Find where the given text appears and provide that cell's center as [x, y] coordinate. 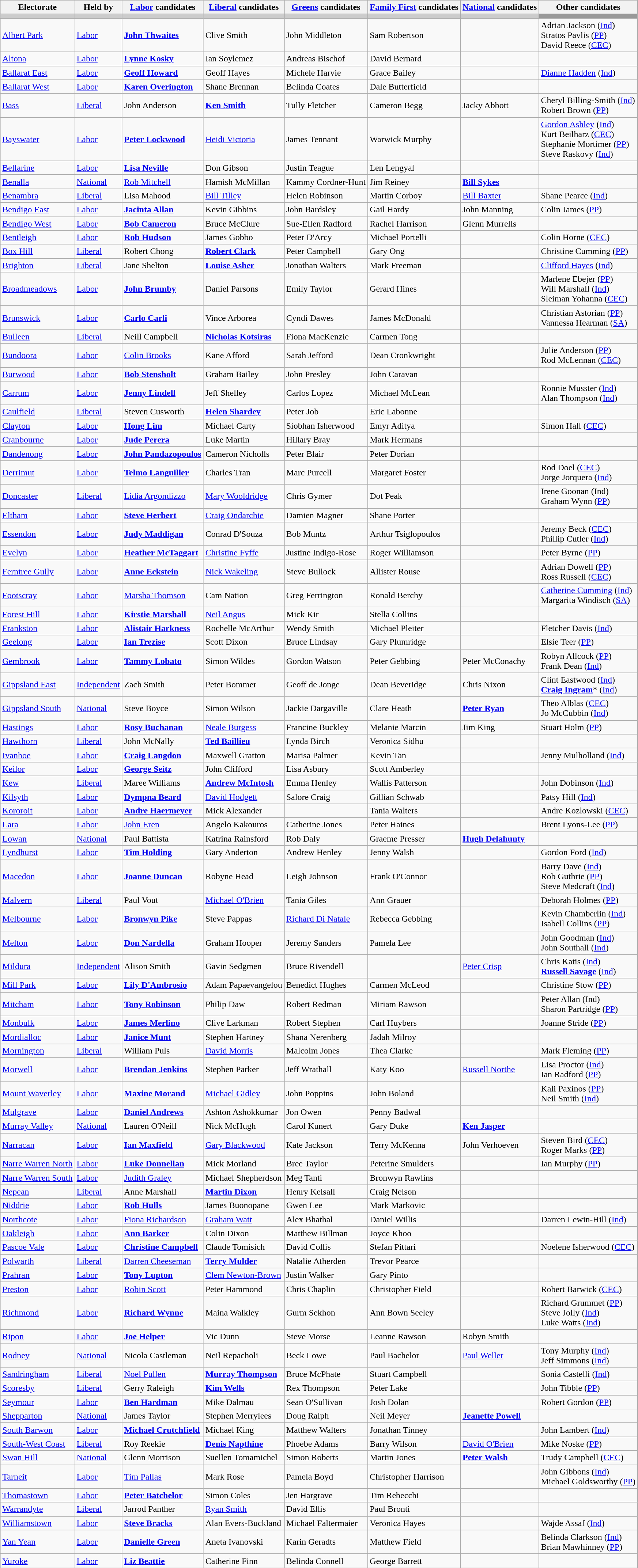
Michele Harvie [326, 73]
Gary Plumridge [414, 642]
Andre Haermeyer [163, 811]
Nick Wakeling [244, 572]
Danielle Green [163, 1542]
Luke Donnellan [163, 1164]
Jeremy Sanders [326, 943]
Robyne Head [244, 876]
Liberal candidates [244, 7]
Polwarth [37, 1261]
Caulfield [37, 412]
Daniel Parsons [244, 289]
Marc Purcell [326, 472]
Jonathan Walters [326, 265]
Tully Fletcher [326, 105]
Steve Bracks [163, 1523]
Bronwyn Rawlins [414, 1178]
Adrian Jackson (Ind) Stratos Pavlis (PP) David Reece (CEC) [588, 35]
Robert Redman [326, 1004]
Clive Smith [244, 35]
Paul Battista [163, 839]
Clint Eastwood (Ind) Craig Ingram* (Ind) [588, 685]
Wendy Smith [326, 628]
Jim Reiney [414, 182]
Preston [37, 1289]
Benedict Hughes [326, 985]
Lisa Proctor (Ind) Ian Radford (PP) [588, 1069]
Mick Alexander [244, 811]
Mill Park [37, 985]
Tania Walters [414, 811]
Clayton [37, 426]
Peter Allan (Ind) Sharon Partridge (PP) [588, 1004]
Sue-Ellen Radford [326, 223]
Michael Carty [244, 426]
Broadmeadows [37, 289]
Gary Anderton [244, 853]
Matthew Billman [326, 1233]
Maxwell Gratton [244, 755]
Graham Hooper [244, 943]
Daniel Willis [414, 1219]
Sarah Jefford [326, 355]
Steve Bullock [326, 572]
Peter Job [326, 412]
Emily Taylor [326, 289]
Hong Lim [163, 426]
Altona [37, 59]
Prahran [37, 1275]
Glenn Murrells [499, 223]
Gerard Hines [414, 289]
Hastings [37, 727]
Mary Wooldridge [244, 496]
Glenn Morrison [163, 1458]
Ballarat East [37, 73]
Cyndi Dawes [326, 318]
Joanne Duncan [163, 876]
Jen Hargrave [326, 1495]
Shane Brennan [244, 87]
Bronwyn Pike [163, 919]
Leanne Rawson [414, 1336]
Peter Hammond [244, 1289]
Cameron Begg [414, 105]
Christine Campbell [163, 1247]
Gary Pinto [414, 1275]
Peter Walsh [499, 1458]
Rob Hulls [163, 1206]
Labor candidates [163, 7]
David Morris [244, 1051]
Vic Dunn [244, 1336]
Doug Ralph [326, 1416]
Mornington [37, 1051]
Bulleen [37, 337]
South Barwon [37, 1430]
Robert Gordon (PP) [588, 1402]
Jackie Dargaville [326, 708]
Dean Beveridge [414, 685]
Joe Helper [163, 1336]
Peter Batchelor [163, 1495]
John Manning [499, 209]
Elsie Teer (PP) [588, 642]
David Ellis [326, 1509]
Richmond [37, 1313]
Bruce Rivendell [326, 966]
John Goodman (Ind) John Southall (Ind) [588, 943]
Sam Robertson [414, 35]
Jane Shelton [163, 265]
Greens candidates [326, 7]
Benambra [37, 195]
Ivanhoe [37, 755]
Chris Nixon [499, 685]
Rochelle McArthur [244, 628]
James Gobbo [244, 238]
Jarrod Panther [163, 1509]
Siobhan Isherwood [326, 426]
Mark Fleming (PP) [588, 1051]
Karen Overington [163, 87]
Jim King [499, 727]
Belinda Coates [326, 87]
Tim Rebecchi [414, 1495]
John Caravan [414, 374]
Graham Bailey [244, 374]
Kilsyth [37, 797]
Craig Ondarchie [244, 515]
John Dobinson (Ind) [588, 783]
Emyr Aditya [414, 426]
Mitcham [37, 1004]
Jeanette Powell [499, 1416]
Kevin Chamberlin (Ind) Isabell Collins (PP) [588, 919]
Sean O'Sullivan [326, 1402]
Russell Northe [499, 1069]
Craig Langdon [163, 755]
Nicholas Kotsiras [244, 337]
John Bardsley [326, 209]
Gwen Lee [326, 1206]
Richard Di Natale [326, 919]
Ronald Berchy [414, 596]
John Boland [414, 1093]
Kate Jackson [326, 1145]
Robert Clark [244, 251]
Shana Nerenberg [326, 1037]
Fletcher Davis (Ind) [588, 628]
Leigh Johnson [326, 876]
Barry Dave (Ind) Rob Guthrie (PP) Steve Medcraft (Ind) [588, 876]
Bill Baxter [499, 195]
Joyce Khoo [414, 1233]
Bill Sykes [499, 182]
Allister Rouse [414, 572]
Nicola Castleman [163, 1355]
Narracan [37, 1145]
Peter Bommer [244, 685]
Maina Walkley [244, 1313]
Brunswick [37, 318]
Catherine Finn [244, 1561]
Miriam Rawson [414, 1004]
Aneta Ivanovski [244, 1542]
Ronnie Musster (Ind) Alan Thompson (Ind) [588, 393]
John Clifford [244, 769]
Sandringham [37, 1374]
Jon Owen [326, 1112]
Christopher Harrison [414, 1476]
Rod Doel (CEC) Jorge Jorquera (Ind) [588, 472]
Dale Butterfield [414, 87]
Frankston [37, 628]
Warrandyte [37, 1509]
Peter Dorian [414, 453]
Mildura [37, 966]
Jeff Shelley [244, 393]
Mick Kir [326, 614]
Tim Holding [163, 853]
Lauren O'Neill [163, 1126]
Nepean [37, 1192]
John Middleton [326, 35]
James McDonald [414, 318]
Trevor Pearce [414, 1261]
Mark Hermans [414, 440]
Dandenong [37, 453]
Michael Shepherdson [244, 1178]
Malcolm Jones [326, 1051]
Gembrook [37, 661]
Katy Koo [414, 1069]
Andrew Henley [326, 853]
Len Lengyal [414, 168]
Adam Papaevangelou [244, 985]
Burwood [37, 374]
Forest Hill [37, 614]
Derrimut [37, 472]
David Collis [326, 1247]
Louise Asher [244, 265]
Graeme Presser [414, 839]
Geelong [37, 642]
Rob Hudson [163, 238]
Catherine Jones [326, 825]
Neil Repacholi [244, 1355]
Alan Evers-Buckland [244, 1523]
Craig Nelson [414, 1192]
Ryan Smith [244, 1509]
Christine Fyffe [244, 553]
Cranbourne [37, 440]
Jonathan Tinney [414, 1430]
Wajde Assaf (Ind) [588, 1523]
Gordon Ford (Ind) [588, 853]
Michael McLean [414, 393]
Peter Lockwood [163, 139]
Brent Lyons-Lee (PP) [588, 825]
Lidia Argondizzo [163, 496]
Anne Eckstein [163, 572]
Judy Maddigan [163, 534]
Stephen Hartney [244, 1037]
Alistair Harkness [163, 628]
Bendigo West [37, 223]
Michael Pleiter [414, 628]
Chris Gymer [326, 496]
Irene Goonan (Ind) Graham Wynn (PP) [588, 496]
Heather McTaggart [163, 553]
Bayswater [37, 139]
Steven Cusworth [163, 412]
Don Gibson [244, 168]
Terry McKenna [414, 1145]
Tarneit [37, 1476]
Held by [98, 7]
Nick McHugh [244, 1126]
Simon Wildes [244, 661]
Electorate [37, 7]
Swan Hill [37, 1458]
Veronica Hayes [414, 1523]
Mike Dalmau [244, 1402]
David O'Brien [499, 1444]
Clare Heath [414, 708]
Other candidates [588, 7]
Christian Astorian (PP) Vannessa Hearman (SA) [588, 318]
Michael Faltermaier [326, 1523]
Keilor [37, 769]
Emma Henley [326, 783]
Roger Williamson [414, 553]
Wallis Patterson [414, 783]
John Tibble (PP) [588, 1388]
Bundoora [37, 355]
Family First candidates [414, 7]
Angelo Kakouros [244, 825]
Telmo Languiller [163, 472]
Andrew McIntosh [244, 783]
Oakleigh [37, 1233]
Jadah Milroy [414, 1037]
Ripon [37, 1336]
Penny Badwal [414, 1112]
Scott Amberley [414, 769]
Margaret Foster [414, 472]
Kammy Cordner-Hunt [326, 182]
Jacky Abbott [499, 105]
Warwick Murphy [414, 139]
Michael King [244, 1430]
Sonia Castelli (Ind) [588, 1374]
Martin Corboy [414, 195]
Fiona Richardson [163, 1219]
Justine Indigo-Rose [326, 553]
Mount Waverley [37, 1093]
Dympna Beard [163, 797]
Bill Tilley [244, 195]
Pascoe Vale [37, 1247]
Greg Ferrington [326, 596]
Paul Vout [163, 900]
Robyn Allcock (PP) Frank Dean (Ind) [588, 661]
Fiona MacKenzie [326, 337]
Gillian Schwab [414, 797]
Cam Nation [244, 596]
Helen Shardey [244, 412]
George Barrett [414, 1561]
Jenny Mulholland (Ind) [588, 755]
James Buonopane [244, 1206]
Geoff Hayes [244, 73]
Bentleigh [37, 238]
Peter Lake [414, 1388]
Thea Clarke [414, 1051]
Alex Bhathal [326, 1219]
Jude Perera [163, 440]
Carol Kunert [326, 1126]
John Thwaites [163, 35]
Cheryl Billing-Smith (Ind) Robert Brown (PP) [588, 105]
Chris Katis (Ind) Russell Savage (Ind) [588, 966]
Tony Lupton [163, 1275]
Tony Murphy (Ind) Jeff Simmons (Ind) [588, 1355]
Jacinta Allan [163, 209]
Rosy Buchanan [163, 727]
Marlene Ebejer (PP) Will Marshall (Ind) Sleiman Yohanna (CEC) [588, 289]
Gerry Raleigh [163, 1388]
Monbulk [37, 1023]
Peter Haines [414, 825]
Tania Giles [326, 900]
Theo Alblas (CEC) Jo McCubbin (Ind) [588, 708]
Claude Tomisich [244, 1247]
Benalla [37, 182]
Jeremy Beck (CEC) Phillip Cutler (Ind) [588, 534]
Dianne Hadden (Ind) [588, 73]
Bellarine [37, 168]
Ken Smith [244, 105]
Justin Walker [326, 1275]
Matthew Walters [326, 1430]
Paul Bronti [414, 1509]
Stephen Parker [244, 1069]
Gary Ong [414, 251]
Belinda Clarkson (Ind) Brian Mawhinney (PP) [588, 1542]
Murray Valley [37, 1126]
Ferntree Gully [37, 572]
Gordon Watson [326, 661]
Hugh Delahunty [499, 839]
Grace Bailey [414, 73]
Bree Taylor [326, 1164]
Narre Warren North [37, 1164]
Patsy Hill (Ind) [588, 797]
Mark Markovic [414, 1206]
Clifford Hayes (Ind) [588, 265]
Peterine Smulders [414, 1164]
Bob Cameron [163, 223]
Carlos Lopez [326, 393]
Ben Hardman [163, 1402]
Northcote [37, 1219]
Chris Chaplin [326, 1289]
Geoff de Jonge [326, 685]
John Verhoeven [499, 1145]
Gordon Ashley (Ind) Kurt Beilharz (CEC) Stephanie Mortimer (PP) Steve Raskovy (Ind) [588, 139]
Julie Anderson (PP) Rod McLennan (CEC) [588, 355]
Morwell [37, 1069]
Peter Crisp [499, 966]
Yan Yean [37, 1542]
Karin Geradts [326, 1542]
Darren Cheeseman [163, 1261]
Trudy Campbell (CEC) [588, 1458]
Niddrie [37, 1206]
Carlo Carli [163, 318]
Stuart Campbell [414, 1374]
James Tennant [326, 139]
Paul Bachelor [414, 1355]
Gurm Sekhon [326, 1313]
John Gibbons (Ind) Michael Goldsworthy (PP) [588, 1476]
Carmen Tong [414, 337]
Albert Park [37, 35]
Phoebe Adams [326, 1444]
Rob Daly [326, 839]
Mike Noske (PP) [588, 1444]
Christine Cumming (PP) [588, 251]
Luke Martin [244, 440]
Box Hill [37, 251]
Paul Weller [499, 1355]
John Presley [326, 374]
Kevin Gibbins [244, 209]
Anne Marshall [163, 1192]
Bass [37, 105]
Ken Jasper [499, 1126]
Lynne Kosky [163, 59]
Roy Reekie [163, 1444]
Lily D'Ambrosio [163, 985]
John Anderson [163, 105]
National candidates [499, 7]
Belinda Connell [326, 1561]
Scott Dixon [244, 642]
Maxine Morand [163, 1093]
Steve Boyce [163, 708]
Brighton [37, 265]
Scoresby [37, 1388]
Shane Pearce (Ind) [588, 195]
Kevin Tan [414, 755]
Ann Grauer [414, 900]
John Poppins [326, 1093]
Ian Trezise [163, 642]
Judith Graley [163, 1178]
Bendigo East [37, 209]
Noelene Isherwood (CEC) [588, 1247]
Ted Baillieu [244, 741]
Simon Hall (CEC) [588, 426]
Ian Maxfield [163, 1145]
Bruce McClure [244, 223]
Damien Magner [326, 515]
John Eren [163, 825]
Daniel Andrews [163, 1112]
Kirstie Marshall [163, 614]
Lara [37, 825]
Clem Newton-Brown [244, 1275]
Pamela Boyd [326, 1476]
Peter Blair [326, 453]
Gail Hardy [414, 209]
Robin Scott [163, 1289]
Martin Jones [414, 1458]
Bruce Lindsay [326, 642]
Francine Buckley [326, 727]
Kim Wells [244, 1388]
Mark Rose [244, 1476]
Footscray [37, 596]
Pamela Lee [414, 943]
Steven Bird (CEC) Roger Marks (PP) [588, 1145]
Bob Stensholt [163, 374]
Tammy Lobato [163, 661]
Tim Pallas [163, 1476]
Salore Craig [326, 797]
Catherine Cumming (Ind) Margarita Windisch (SA) [588, 596]
Adrian Dowell (PP) Ross Russell (CEC) [588, 572]
Simon Roberts [326, 1458]
Veronica Sidhu [414, 741]
Michael O'Brien [244, 900]
Michael Gidley [244, 1093]
Marsha Thomson [163, 596]
Christine Stow (PP) [588, 985]
Ashton Ashokkumar [244, 1112]
Maree Williams [163, 783]
Mark Freeman [414, 265]
Janice Munt [163, 1037]
Henry Kelsall [326, 1192]
John Pandazopoulos [163, 453]
Graham Watt [244, 1219]
Philip Daw [244, 1004]
Natalie Atherden [326, 1261]
Murray Thompson [244, 1374]
Barry Wilson [414, 1444]
Steve Herbert [163, 515]
Simon Wilson [244, 708]
Colin Dixon [244, 1233]
Zach Smith [163, 685]
Narre Warren South [37, 1178]
Rex Thompson [326, 1388]
Frank O'Connor [414, 876]
Peter Campbell [326, 251]
Charles Tran [244, 472]
Essendon [37, 534]
Evelyn [37, 553]
Marisa Palmer [326, 755]
Lisa Neville [163, 168]
Suellen Tomamichel [244, 1458]
Liz Beattie [163, 1561]
Neil Meyer [414, 1416]
Kororoit [37, 811]
Joanne Stride (PP) [588, 1023]
Christopher Field [414, 1289]
Yuroke [37, 1561]
Mordialloc [37, 1037]
Rodney [37, 1355]
Alison Smith [163, 966]
William Puls [163, 1051]
Helen Robinson [326, 195]
Josh Dolan [414, 1402]
Malvern [37, 900]
John Lambert (Ind) [588, 1430]
Heidi Victoria [244, 139]
Stephen Merrylees [244, 1416]
Jenny Walsh [414, 853]
Martin Dixon [244, 1192]
Darren Lewin-Hill (Ind) [588, 1219]
Andreas Bischof [326, 59]
Bruce McPhate [326, 1374]
Seymour [37, 1402]
Jenny Lindell [163, 393]
Conrad D'Souza [244, 534]
Geoff Howard [163, 73]
South-West Coast [37, 1444]
Lyndhurst [37, 853]
Stella Collins [414, 614]
Arthur Tsiglopoulos [414, 534]
Colin Horne (CEC) [588, 238]
Richard Wynne [163, 1313]
Peter Ryan [499, 708]
Hillary Bray [326, 440]
John McNally [163, 741]
Colin Brooks [163, 355]
Stuart Holm (PP) [588, 727]
David Hodgett [244, 797]
Michael Portelli [414, 238]
Ian Murphy (PP) [588, 1164]
Michael Crutchfield [163, 1430]
Neil Angus [244, 614]
Rebecca Gebbing [414, 919]
Lynda Birch [326, 741]
Don Nardella [163, 943]
George Seitz [163, 769]
Peter Gebbing [414, 661]
Eric Labonne [414, 412]
Peter McConachy [499, 661]
Doncaster [37, 496]
Neill Campbell [163, 337]
Lowan [37, 839]
Mick Morland [244, 1164]
Ann Barker [163, 1233]
Jeff Wrathall [326, 1069]
Steve Pappas [244, 919]
Kane Afford [244, 355]
Neale Burgess [244, 727]
Carmen McLeod [414, 985]
Clive Larkman [244, 1023]
Thomastown [37, 1495]
Colin James (PP) [588, 209]
Macedon [37, 876]
Steve Morse [326, 1336]
Peter D'Arcy [326, 238]
Shepparton [37, 1416]
Robert Barwick (CEC) [588, 1289]
Dot Peak [414, 496]
Gippsland East [37, 685]
Kali Paxinos (PP) Neil Smith (Ind) [588, 1093]
Melanie Marcin [414, 727]
Shane Porter [414, 515]
Terry Mulder [244, 1261]
Williamstown [37, 1523]
Ian Soylemez [244, 59]
Tony Robinson [163, 1004]
David Bernard [414, 59]
Gippsland South [37, 708]
Robyn Smith [499, 1336]
Carrum [37, 393]
Stefan Pittari [414, 1247]
Meg Tanti [326, 1178]
Carl Huybers [414, 1023]
Mulgrave [37, 1112]
Lisa Asbury [326, 769]
Simon Coles [244, 1495]
Beck Lowe [326, 1355]
Ballarat West [37, 87]
Melbourne [37, 919]
John Brumby [163, 289]
Deborah Holmes (PP) [588, 900]
Dean Cronkwright [414, 355]
Gavin Sedgmen [244, 966]
Matthew Field [414, 1542]
Lisa Mahood [163, 195]
Peter Byrne (PP) [588, 553]
Gary Blackwood [244, 1145]
Robert Chong [163, 251]
Hawthorn [37, 741]
Melton [37, 943]
Cameron Nicholls [244, 453]
Rachel Harrison [414, 223]
Brendan Jenkins [163, 1069]
Robert Stephen [326, 1023]
Eltham [37, 515]
Vince Arborea [244, 318]
Hamish McMillan [244, 182]
James Taylor [163, 1416]
Katrina Rainsford [244, 839]
Bob Muntz [326, 534]
Gary Duke [414, 1126]
Kew [37, 783]
Andre Kozlowski (CEC) [588, 811]
Denis Napthine [244, 1444]
James Merlino [163, 1023]
Justin Teague [326, 168]
Noel Pullen [163, 1374]
Ann Bown Seeley [414, 1313]
Richard Grummet (PP) Steve Jolly (Ind) Luke Watts (Ind) [588, 1313]
Rob Mitchell [163, 182]
